From the cell containing the given text, extract its center point as [x, y] coordinate. 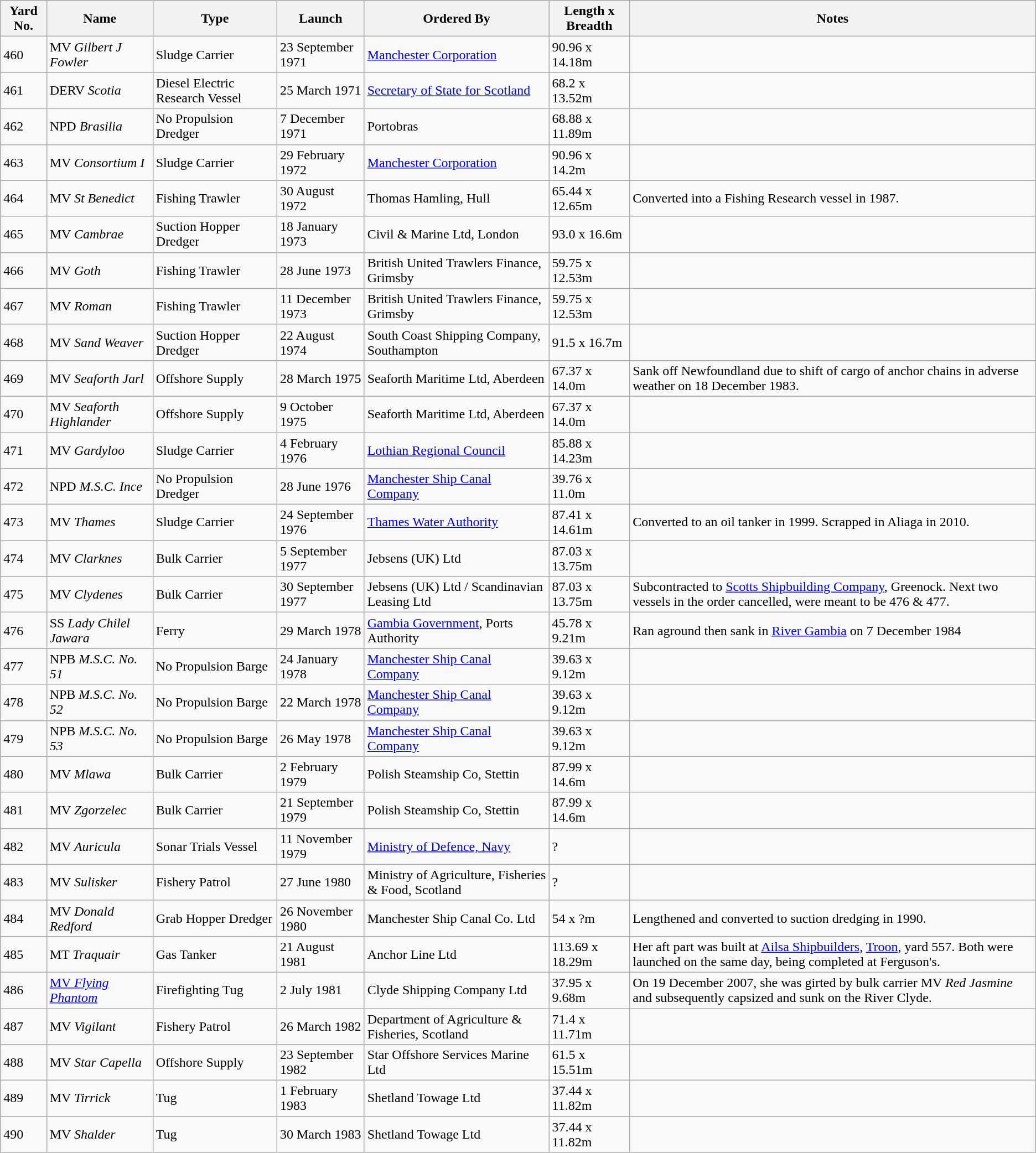
24 January 1978 [320, 666]
MV Donald Redford [100, 918]
Thomas Hamling, Hull [457, 198]
23 September 1982 [320, 1062]
65.44 x 12.65m [589, 198]
488 [23, 1062]
MV Star Capella [100, 1062]
476 [23, 631]
MV Mlawa [100, 775]
9 October 1975 [320, 414]
486 [23, 990]
MV Goth [100, 270]
Notes [833, 19]
29 March 1978 [320, 631]
470 [23, 414]
474 [23, 559]
477 [23, 666]
MV Vigilant [100, 1026]
Jebsens (UK) Ltd / Scandinavian Leasing Ltd [457, 594]
68.88 x 11.89m [589, 126]
11 December 1973 [320, 307]
MV Zgorzelec [100, 810]
MV Clarknes [100, 559]
Gambia Government, Ports Authority [457, 631]
472 [23, 487]
39.76 x 11.0m [589, 487]
NPD Brasilia [100, 126]
South Coast Shipping Company, Southampton [457, 342]
487 [23, 1026]
Civil & Marine Ltd, London [457, 235]
Ordered By [457, 19]
21 September 1979 [320, 810]
MT Traquair [100, 954]
28 June 1976 [320, 487]
466 [23, 270]
DERV Scotia [100, 91]
Gas Tanker [215, 954]
Anchor Line Ltd [457, 954]
MV St Benedict [100, 198]
90.96 x 14.18m [589, 54]
490 [23, 1134]
Portobras [457, 126]
489 [23, 1099]
Diesel Electric Research Vessel [215, 91]
2 July 1981 [320, 990]
Her aft part was built at Ailsa Shipbuilders, Troon, yard 557. Both were launched on the same day, being completed at Ferguson's. [833, 954]
45.78 x 9.21m [589, 631]
30 August 1972 [320, 198]
MV Clydenes [100, 594]
22 August 1974 [320, 342]
68.2 x 13.52m [589, 91]
Ministry of Agriculture, Fisheries & Food, Scotland [457, 882]
SS Lady Chilel Jawara [100, 631]
MV Shalder [100, 1134]
MV Seaforth Jarl [100, 378]
478 [23, 703]
Converted to an oil tanker in 1999. Scrapped in Aliaga in 2010. [833, 522]
61.5 x 15.51m [589, 1062]
113.69 x 18.29m [589, 954]
480 [23, 775]
484 [23, 918]
Star Offshore Services Marine Ltd [457, 1062]
Ran aground then sank in River Gambia on 7 December 1984 [833, 631]
462 [23, 126]
26 May 1978 [320, 738]
29 February 1972 [320, 163]
85.88 x 14.23m [589, 450]
Length x Breadth [589, 19]
93.0 x 16.6m [589, 235]
475 [23, 594]
483 [23, 882]
90.96 x 14.2m [589, 163]
4 February 1976 [320, 450]
Thames Water Authority [457, 522]
25 March 1971 [320, 91]
91.5 x 16.7m [589, 342]
461 [23, 91]
NPB M.S.C. No. 53 [100, 738]
24 September 1976 [320, 522]
MV Auricula [100, 846]
Ministry of Defence, Navy [457, 846]
468 [23, 342]
30 September 1977 [320, 594]
37.95 x 9.68m [589, 990]
482 [23, 846]
Clyde Shipping Company Ltd [457, 990]
26 March 1982 [320, 1026]
MV Cambrae [100, 235]
Converted into a Fishing Research vessel in 1987. [833, 198]
Jebsens (UK) Ltd [457, 559]
18 January 1973 [320, 235]
MV Gilbert J Fowler [100, 54]
Ferry [215, 631]
471 [23, 450]
Name [100, 19]
NPD M.S.C. Ince [100, 487]
Department of Agriculture & Fisheries, Scotland [457, 1026]
21 August 1981 [320, 954]
MV Gardyloo [100, 450]
MV Consortium I [100, 163]
465 [23, 235]
464 [23, 198]
Secretary of State for Scotland [457, 91]
Lothian Regional Council [457, 450]
467 [23, 307]
28 March 1975 [320, 378]
30 March 1983 [320, 1134]
1 February 1983 [320, 1099]
54 x ?m [589, 918]
26 November 1980 [320, 918]
MV Sand Weaver [100, 342]
NPB M.S.C. No. 52 [100, 703]
MV Flying Phantom [100, 990]
Type [215, 19]
MV Roman [100, 307]
463 [23, 163]
5 September 1977 [320, 559]
460 [23, 54]
On 19 December 2007, she was girted by bulk carrier MV Red Jasmine and subsequently capsized and sunk on the River Clyde. [833, 990]
2 February 1979 [320, 775]
Launch [320, 19]
11 November 1979 [320, 846]
485 [23, 954]
MV Seaforth Highlander [100, 414]
MV Sulisker [100, 882]
Lengthened and converted to suction dredging in 1990. [833, 918]
Manchester Ship Canal Co. Ltd [457, 918]
MV Thames [100, 522]
Sank off Newfoundland due to shift of cargo of anchor chains in adverse weather on 18 December 1983. [833, 378]
Subcontracted to Scotts Shipbuilding Company, Greenock. Next two vessels in the order cancelled, were meant to be 476 & 477. [833, 594]
NPB M.S.C. No. 51 [100, 666]
22 March 1978 [320, 703]
479 [23, 738]
Sonar Trials Vessel [215, 846]
28 June 1973 [320, 270]
23 September 1971 [320, 54]
MV Tirrick [100, 1099]
481 [23, 810]
7 December 1971 [320, 126]
473 [23, 522]
71.4 x 11.71m [589, 1026]
87.41 x 14.61m [589, 522]
469 [23, 378]
Yard No. [23, 19]
27 June 1980 [320, 882]
Firefighting Tug [215, 990]
Grab Hopper Dredger [215, 918]
